Extract the (X, Y) coordinate from the center of the cell holding the provided text.  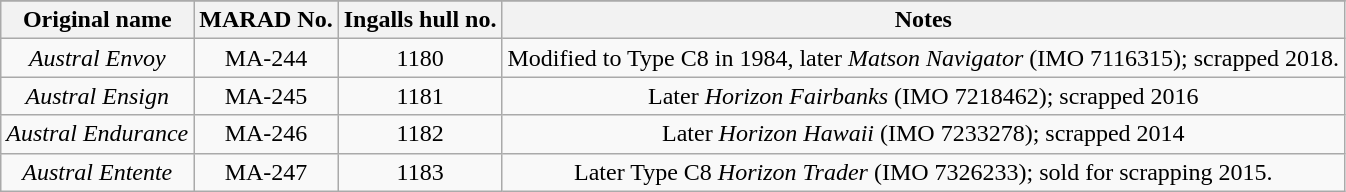
Austral Envoy (98, 58)
Austral Entente (98, 172)
1183 (420, 172)
MA-245 (266, 96)
MA-247 (266, 172)
Original name (98, 20)
Austral Endurance (98, 134)
Later Type C8 Horizon Trader (IMO 7326233); sold for scrapping 2015. (924, 172)
Later Horizon Hawaii (IMO 7233278); scrapped 2014 (924, 134)
MA-244 (266, 58)
MA-246 (266, 134)
Modified to Type C8 in 1984, later Matson Navigator (IMO 7116315); scrapped 2018. (924, 58)
1182 (420, 134)
1181 (420, 96)
1180 (420, 58)
Later Horizon Fairbanks (IMO 7218462); scrapped 2016 (924, 96)
Ingalls hull no. (420, 20)
MARAD No. (266, 20)
Austral Ensign (98, 96)
Notes (924, 20)
